Find where the given text appears and provide that cell's center as [X, Y] coordinate. 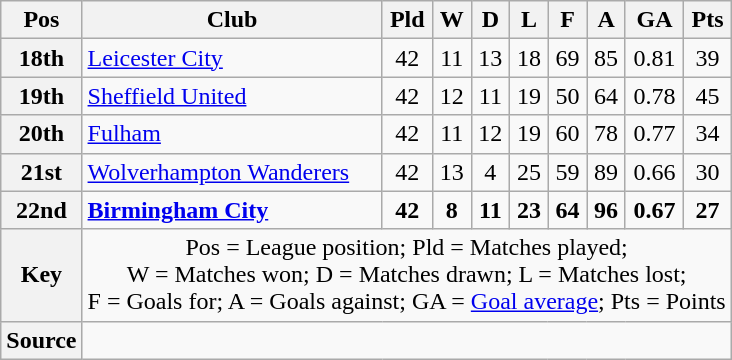
21st [42, 172]
96 [606, 210]
19th [42, 96]
Club [232, 20]
0.78 [654, 96]
39 [708, 58]
D [490, 20]
89 [606, 172]
78 [606, 134]
27 [708, 210]
Key [42, 275]
0.77 [654, 134]
0.67 [654, 210]
22nd [42, 210]
Source [42, 340]
25 [530, 172]
20th [42, 134]
50 [568, 96]
0.81 [654, 58]
F [568, 20]
30 [708, 172]
Birmingham City [232, 210]
60 [568, 134]
W [452, 20]
Wolverhampton Wanderers [232, 172]
Sheffield United [232, 96]
Fulham [232, 134]
Pld [407, 20]
18th [42, 58]
Leicester City [232, 58]
0.66 [654, 172]
34 [708, 134]
85 [606, 58]
8 [452, 210]
GA [654, 20]
Pts [708, 20]
59 [568, 172]
4 [490, 172]
L [530, 20]
45 [708, 96]
23 [530, 210]
18 [530, 58]
69 [568, 58]
Pos [42, 20]
A [606, 20]
